Pinpoint the cell where the given text exists, returning its (x, y) midpoint coordinate. 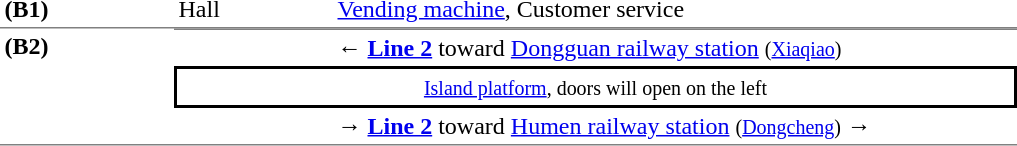
Island platform, doors will open on the left (596, 87)
(B2) (87, 86)
→ Line 2 toward Humen railway station (Dongcheng) → (675, 127)
← Line 2 toward Dongguan railway station (Xiaqiao) (675, 47)
